For the text-containing cell, return its midpoint in [x, y] coordinate format. 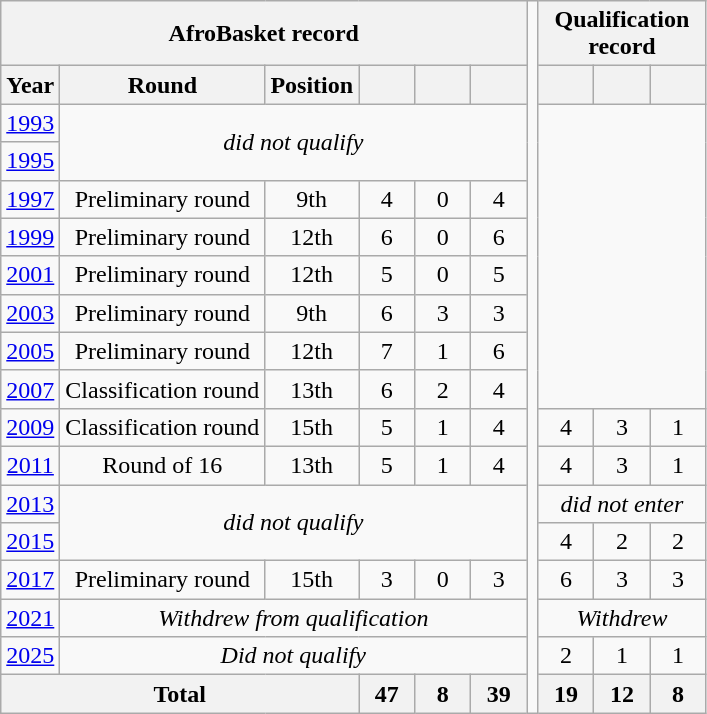
1999 [30, 237]
Round [162, 85]
Year [30, 85]
1993 [30, 123]
2003 [30, 313]
12 [622, 694]
Withdrew from qualification [294, 618]
Did not qualify [294, 656]
AfroBasket record [264, 34]
2007 [30, 389]
did not enter [622, 503]
2011 [30, 465]
1995 [30, 161]
2013 [30, 503]
2001 [30, 275]
39 [499, 694]
1997 [30, 199]
Round of 16 [162, 465]
7 [387, 351]
2015 [30, 542]
Total [180, 694]
2017 [30, 580]
2021 [30, 618]
Position [312, 85]
Qualification record [622, 34]
2025 [30, 656]
2009 [30, 427]
47 [387, 694]
Withdrew [622, 618]
2005 [30, 351]
19 [566, 694]
